Search for the cell housing the specified text and yield its (X, Y) center coordinate. 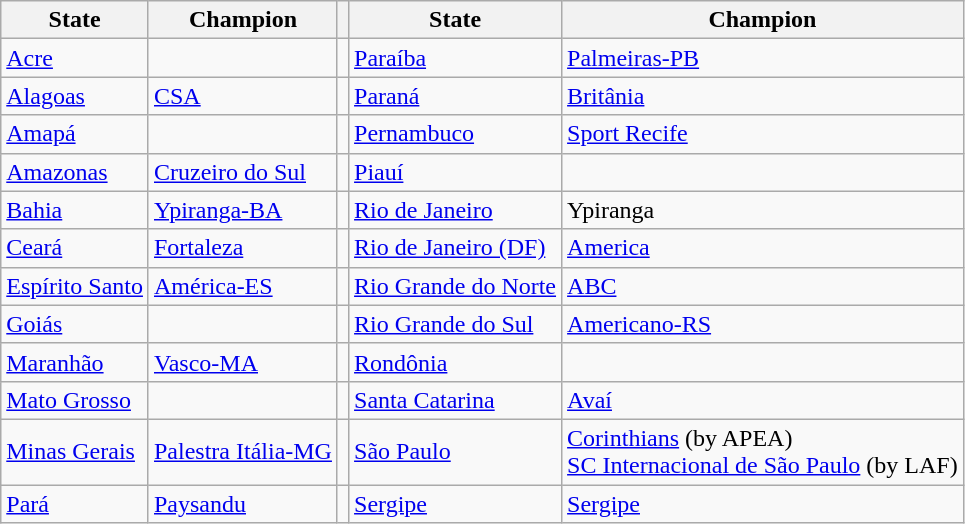
Britânia (763, 96)
Acre (75, 58)
Paysandu (242, 503)
CSA (242, 96)
Vasco-MA (242, 362)
Rio de Janeiro (456, 210)
Alagoas (75, 96)
Rio de Janeiro (DF) (456, 248)
Fortaleza (242, 248)
Ypiranga-BA (242, 210)
Espírito Santo (75, 286)
Rondônia (456, 362)
Amazonas (75, 172)
Bahia (75, 210)
Mato Grosso (75, 400)
Rio Grande do Norte (456, 286)
Palmeiras-PB (763, 58)
Ypiranga (763, 210)
Maranhão (75, 362)
America (763, 248)
Pernambuco (456, 134)
ABC (763, 286)
Rio Grande do Sul (456, 324)
Sport Recife (763, 134)
Santa Catarina (456, 400)
Paraná (456, 96)
Goiás (75, 324)
Piauí (456, 172)
Minas Gerais (75, 452)
Amapá (75, 134)
Pará (75, 503)
Ceará (75, 248)
Paraíba (456, 58)
Avaí (763, 400)
São Paulo (456, 452)
Cruzeiro do Sul (242, 172)
Palestra Itália-MG (242, 452)
Corinthians (by APEA)SC Internacional de São Paulo (by LAF) (763, 452)
América-ES (242, 286)
Americano-RS (763, 324)
